Find where the given text appears and provide that cell's center as [X, Y] coordinate. 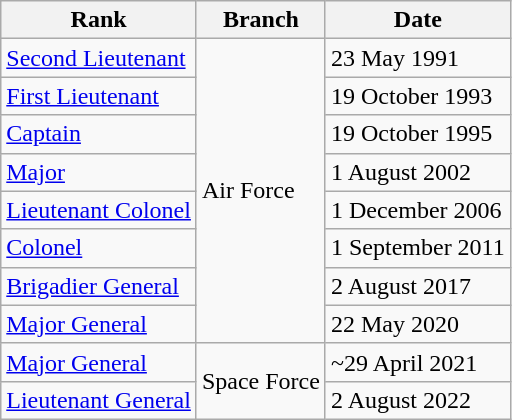
Brigadier General [99, 286]
Space Force [260, 381]
Air Force [260, 191]
22 May 2020 [418, 324]
Captain [99, 134]
Lieutenant Colonel [99, 210]
Lieutenant General [99, 400]
Colonel [99, 248]
Major [99, 172]
Rank [99, 20]
19 October 1993 [418, 96]
2 August 2017 [418, 286]
2 August 2022 [418, 400]
Branch [260, 20]
23 May 1991 [418, 58]
Second Lieutenant [99, 58]
1 August 2002 [418, 172]
~29 April 2021 [418, 362]
19 October 1995 [418, 134]
1 September 2011 [418, 248]
First Lieutenant [99, 96]
1 December 2006 [418, 210]
Date [418, 20]
